For the text-containing cell, return its midpoint in [X, Y] coordinate format. 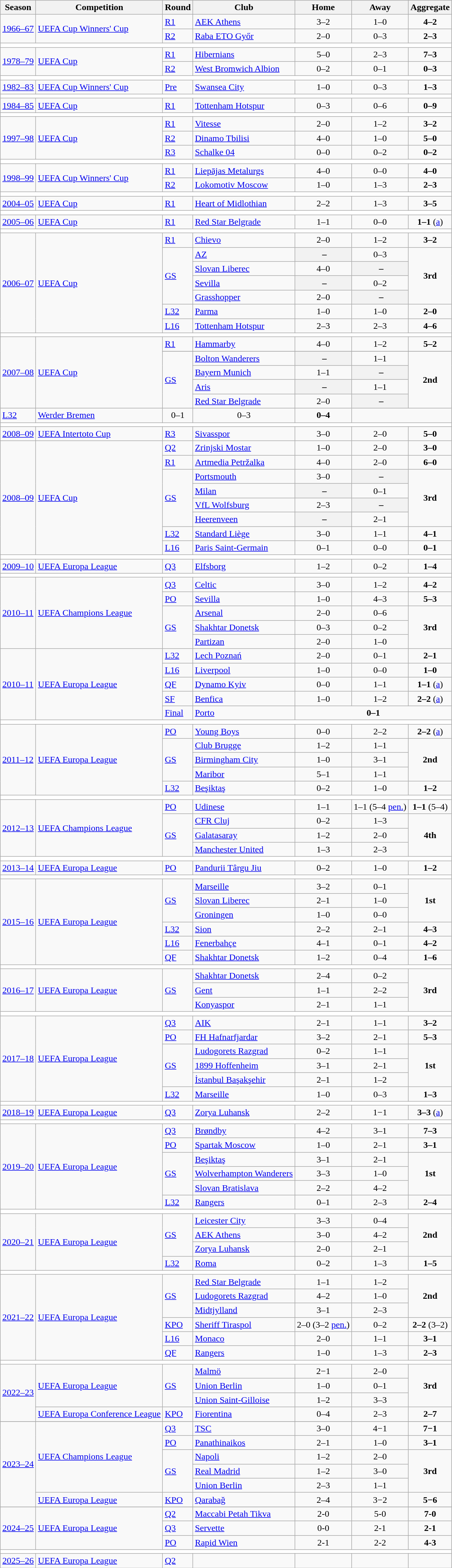
Milan [244, 491]
1978–79 [18, 61]
Lokomotiv Moscow [244, 185]
2011–12 [18, 760]
Sion [244, 929]
FH Hafnarfjardar [244, 1037]
Parma [244, 311]
SF [178, 698]
Lech Poznań [244, 656]
Sivasspor [244, 434]
Monaco [244, 1339]
Galatasaray [244, 835]
2−1 [323, 1371]
Season [18, 7]
Club [244, 7]
Sheriff Tiraspol [244, 1325]
Bolton Wanderers [244, 358]
6–0 [430, 462]
Aris [244, 387]
7-0 [430, 1514]
West Bromwich Albion [244, 69]
2016–17 [18, 990]
Wolverhampton Wanderers [244, 1174]
Hammarby [244, 344]
Standard Liège [244, 534]
Roma [244, 1263]
Spartak Moscow [244, 1145]
2022–23 [18, 1393]
1−1 [380, 1112]
Round [178, 7]
2007–08 [18, 373]
4–6 [430, 325]
Udinese [244, 807]
7−1 [430, 1428]
Zrinjski Mostar [244, 448]
5-0 [380, 1514]
Birmingham City [244, 760]
Bayern Munich [244, 373]
Raba ETO Győr [244, 36]
1984–85 [18, 105]
Young Boys [244, 731]
2004–05 [18, 203]
Gent [244, 990]
2006–07 [18, 283]
4−1 [380, 1428]
Home [323, 7]
3–5 [430, 203]
AZ [244, 254]
3−2 [380, 1499]
Panathinaikos [244, 1443]
Elfsborg [244, 566]
1–4 [430, 566]
Liverpool [244, 670]
Napoli [244, 1457]
Dinamo Tbilisi [244, 138]
Portsmouth [244, 476]
Heerenveen [244, 519]
0–9 [430, 105]
Celtic [244, 585]
Fiorentina [244, 1414]
İstanbul Başakşehir [244, 1080]
1–1 (5–4 pen.) [380, 807]
Maccabi Petah Tikva [244, 1514]
Club Brugge [244, 746]
5−6 [430, 1499]
1–1 (5–4) [430, 807]
Brøndby [244, 1131]
2015–16 [18, 922]
1966–67 [18, 29]
Chievo [244, 240]
Swansea City [244, 87]
0-0 [323, 1528]
2005–06 [18, 222]
Leicester City [244, 1220]
Competition [100, 7]
2017–18 [18, 1058]
2-0 [323, 1514]
Malmö [244, 1371]
UEFA Europa Conference League [100, 1414]
4-3 [430, 1543]
Vitesse [244, 124]
Real Madrid [244, 1471]
Liepājas Metalurgs [244, 171]
2009–10 [18, 566]
Groningen [244, 915]
1899 Hoffenheim [244, 1065]
Werder Bremen [100, 415]
2019–20 [18, 1167]
Porto [244, 713]
4th [430, 835]
2018–19 [18, 1112]
Pre [178, 87]
Artmedia Petržalka [244, 462]
Konyaspor [244, 1004]
3–3 (a) [430, 1112]
Midtjylland [244, 1310]
Arsenal [244, 613]
Schalke 04 [244, 152]
1997–98 [18, 138]
2023–24 [18, 1464]
Partizan [244, 642]
Paris Saint-Germain [244, 548]
Manchester United [244, 849]
2-2 [380, 1543]
2013–14 [18, 868]
5–2 [430, 344]
Heart of Midlothian [244, 203]
Qarabağ [244, 1499]
2020–21 [18, 1242]
VfL Wolfsburg [244, 505]
Servette [244, 1528]
TSC [244, 1428]
2–0 (3–2 pen.) [323, 1325]
2–2 (3–2) [430, 1325]
2012–13 [18, 828]
2025–26 [18, 1561]
CFR Cluj [244, 821]
Away [380, 7]
1998–99 [18, 178]
Grasshopper [244, 297]
2024–25 [18, 1528]
1–6 [430, 958]
Aggregate [430, 7]
5–1 [323, 774]
Pandurii Târgu Jiu [244, 868]
Rapid Wien [244, 1543]
Final [178, 713]
Dynamo Kyiv [244, 684]
Union Saint-Gilloise [244, 1400]
2021–22 [18, 1317]
UEFA Intertoto Cup [100, 434]
Slovan Bratislava [244, 1188]
2–7 [430, 1414]
1982–83 [18, 87]
AIK [244, 1023]
Fenerbahçe [244, 943]
Hibernians [244, 54]
1–5 [430, 1263]
Maribor [244, 774]
Benfica [244, 698]
